Output the (X, Y) coordinate of the center of the cell containing the given text.  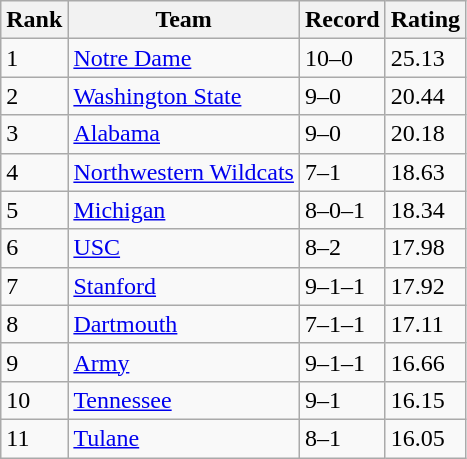
8 (34, 324)
Washington State (184, 96)
8–1 (342, 438)
18.34 (425, 210)
5 (34, 210)
Team (184, 20)
10–0 (342, 58)
11 (34, 438)
Record (342, 20)
Northwestern Wildcats (184, 172)
6 (34, 248)
16.66 (425, 362)
Tennessee (184, 400)
USC (184, 248)
Tulane (184, 438)
20.44 (425, 96)
2 (34, 96)
Dartmouth (184, 324)
Army (184, 362)
16.05 (425, 438)
7–1 (342, 172)
3 (34, 134)
18.63 (425, 172)
9 (34, 362)
Rank (34, 20)
8–2 (342, 248)
9–1 (342, 400)
20.18 (425, 134)
17.92 (425, 286)
17.98 (425, 248)
8–0–1 (342, 210)
Stanford (184, 286)
Alabama (184, 134)
1 (34, 58)
10 (34, 400)
16.15 (425, 400)
7–1–1 (342, 324)
Notre Dame (184, 58)
7 (34, 286)
Rating (425, 20)
4 (34, 172)
Michigan (184, 210)
17.11 (425, 324)
25.13 (425, 58)
